Search for the cell housing the specified text and yield its (X, Y) center coordinate. 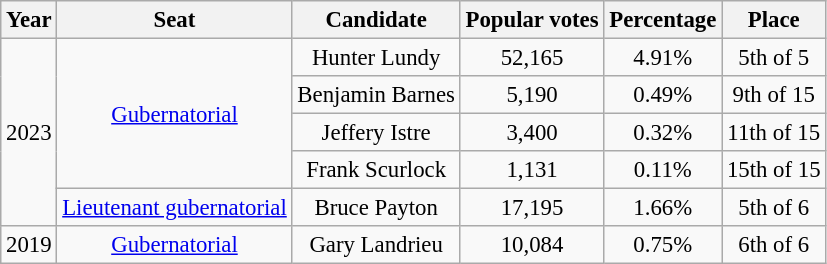
3,400 (532, 133)
Hunter Lundy (376, 58)
Percentage (663, 20)
9th of 15 (774, 95)
Place (774, 20)
6th of 6 (774, 245)
52,165 (532, 58)
Lieutenant gubernatorial (174, 208)
10,084 (532, 245)
Popular votes (532, 20)
2023 (29, 133)
Seat (174, 20)
17,195 (532, 208)
Benjamin Barnes (376, 95)
Frank Scurlock (376, 170)
4.91% (663, 58)
15th of 15 (774, 170)
Bruce Payton (376, 208)
5th of 5 (774, 58)
0.49% (663, 95)
5,190 (532, 95)
11th of 15 (774, 133)
Jeffery Istre (376, 133)
2019 (29, 245)
5th of 6 (774, 208)
Gary Landrieu (376, 245)
0.32% (663, 133)
0.75% (663, 245)
1.66% (663, 208)
1,131 (532, 170)
Candidate (376, 20)
Year (29, 20)
0.11% (663, 170)
